Find where the given text appears and provide that cell's center as (x, y) coordinate. 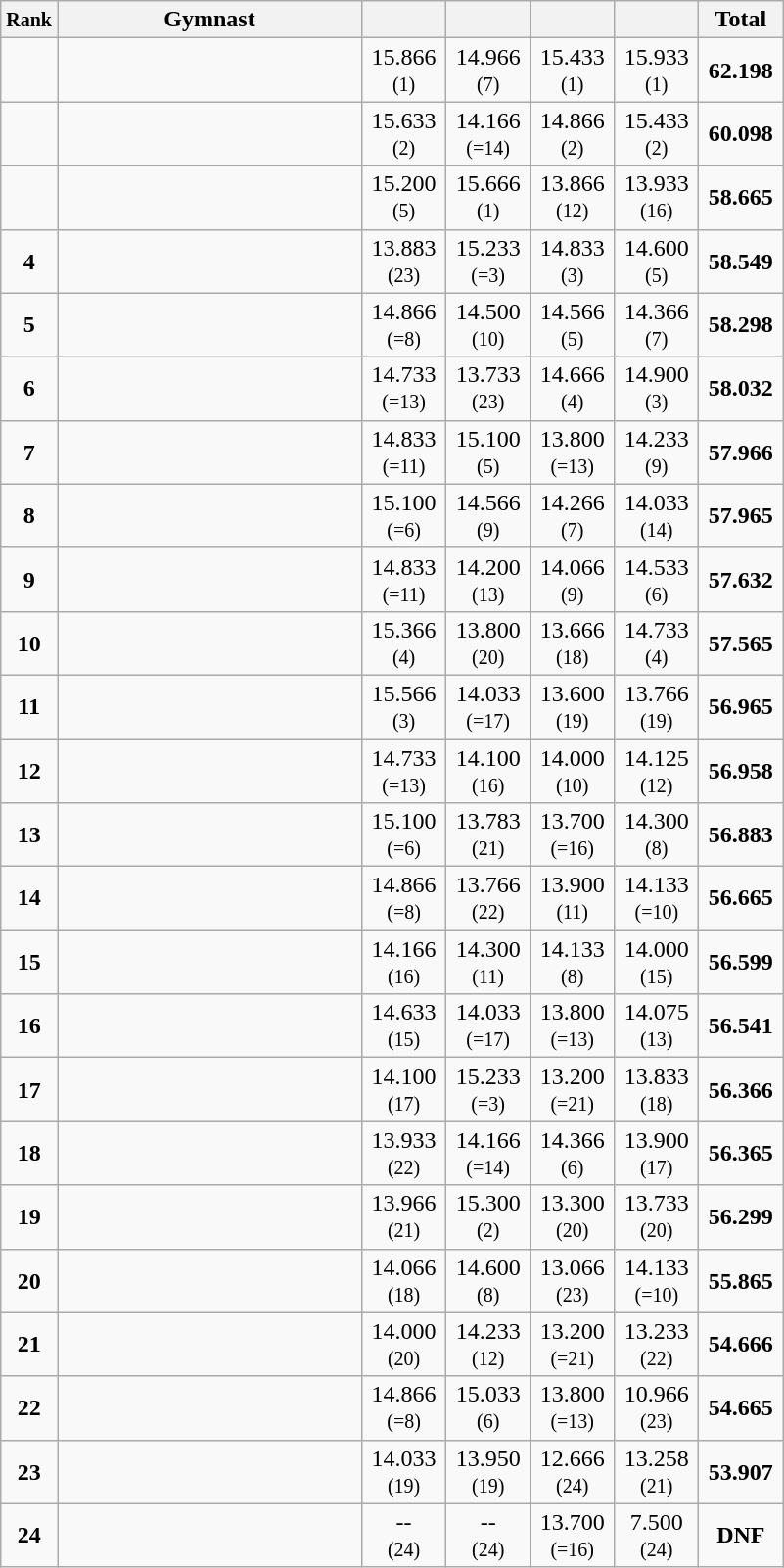
14 (29, 899)
13.766(22) (488, 899)
14.566(5) (573, 325)
14.066(9) (573, 580)
13.883(23) (404, 261)
14.600(8) (488, 1281)
56.366 (741, 1089)
15.433(2) (657, 133)
15.566(3) (404, 707)
13.950(19) (488, 1471)
Total (741, 20)
7 (29, 452)
14.866(2) (573, 133)
15.033(6) (488, 1408)
62.198 (741, 71)
15.433(1) (573, 71)
14.033(14) (657, 515)
13.933(16) (657, 198)
15.933(1) (657, 71)
14.133(8) (573, 962)
14.733(4) (657, 642)
13.666(18) (573, 642)
20 (29, 1281)
13.900(17) (657, 1154)
10.966(23) (657, 1408)
7.500(24) (657, 1536)
14.075(13) (657, 1026)
11 (29, 707)
12 (29, 770)
14.166(16) (404, 962)
9 (29, 580)
57.632 (741, 580)
14.266(7) (573, 515)
14.600(5) (657, 261)
15.366(4) (404, 642)
58.665 (741, 198)
56.599 (741, 962)
16 (29, 1026)
14.966(7) (488, 71)
13.300(20) (573, 1216)
14.100(17) (404, 1089)
56.965 (741, 707)
58.549 (741, 261)
14.500(10) (488, 325)
18 (29, 1154)
15.866(1) (404, 71)
15.100(5) (488, 452)
58.032 (741, 388)
13.966(21) (404, 1216)
14.900(3) (657, 388)
15 (29, 962)
10 (29, 642)
14.233(9) (657, 452)
56.665 (741, 899)
14.125(12) (657, 770)
55.865 (741, 1281)
14.066(18) (404, 1281)
13.833(18) (657, 1089)
13.866(12) (573, 198)
15.633(2) (404, 133)
14.633(15) (404, 1026)
14.000(10) (573, 770)
56.883 (741, 834)
14.300(8) (657, 834)
58.298 (741, 325)
Gymnast (209, 20)
53.907 (741, 1471)
14.566(9) (488, 515)
4 (29, 261)
13.066(23) (573, 1281)
54.666 (741, 1344)
13.900(11) (573, 899)
13.766(19) (657, 707)
14.200(13) (488, 580)
14.233(12) (488, 1344)
DNF (741, 1536)
14.000(20) (404, 1344)
13.233(22) (657, 1344)
14.000(15) (657, 962)
12.666(24) (573, 1471)
56.299 (741, 1216)
Rank (29, 20)
24 (29, 1536)
6 (29, 388)
19 (29, 1216)
57.965 (741, 515)
17 (29, 1089)
13.733(20) (657, 1216)
57.966 (741, 452)
13.783(21) (488, 834)
14.366(6) (573, 1154)
13.733(23) (488, 388)
14.300(11) (488, 962)
56.541 (741, 1026)
15.666(1) (488, 198)
57.565 (741, 642)
13.800(20) (488, 642)
60.098 (741, 133)
54.665 (741, 1408)
22 (29, 1408)
14.366(7) (657, 325)
13.933(22) (404, 1154)
14.666(4) (573, 388)
13 (29, 834)
14.033(19) (404, 1471)
15.300(2) (488, 1216)
13.600(19) (573, 707)
15.200(5) (404, 198)
8 (29, 515)
56.365 (741, 1154)
56.958 (741, 770)
14.533(6) (657, 580)
13.258(21) (657, 1471)
21 (29, 1344)
23 (29, 1471)
14.833(3) (573, 261)
5 (29, 325)
14.100(16) (488, 770)
